Capture the cell that displays the provided text and extract its [x, y] central coordinate. 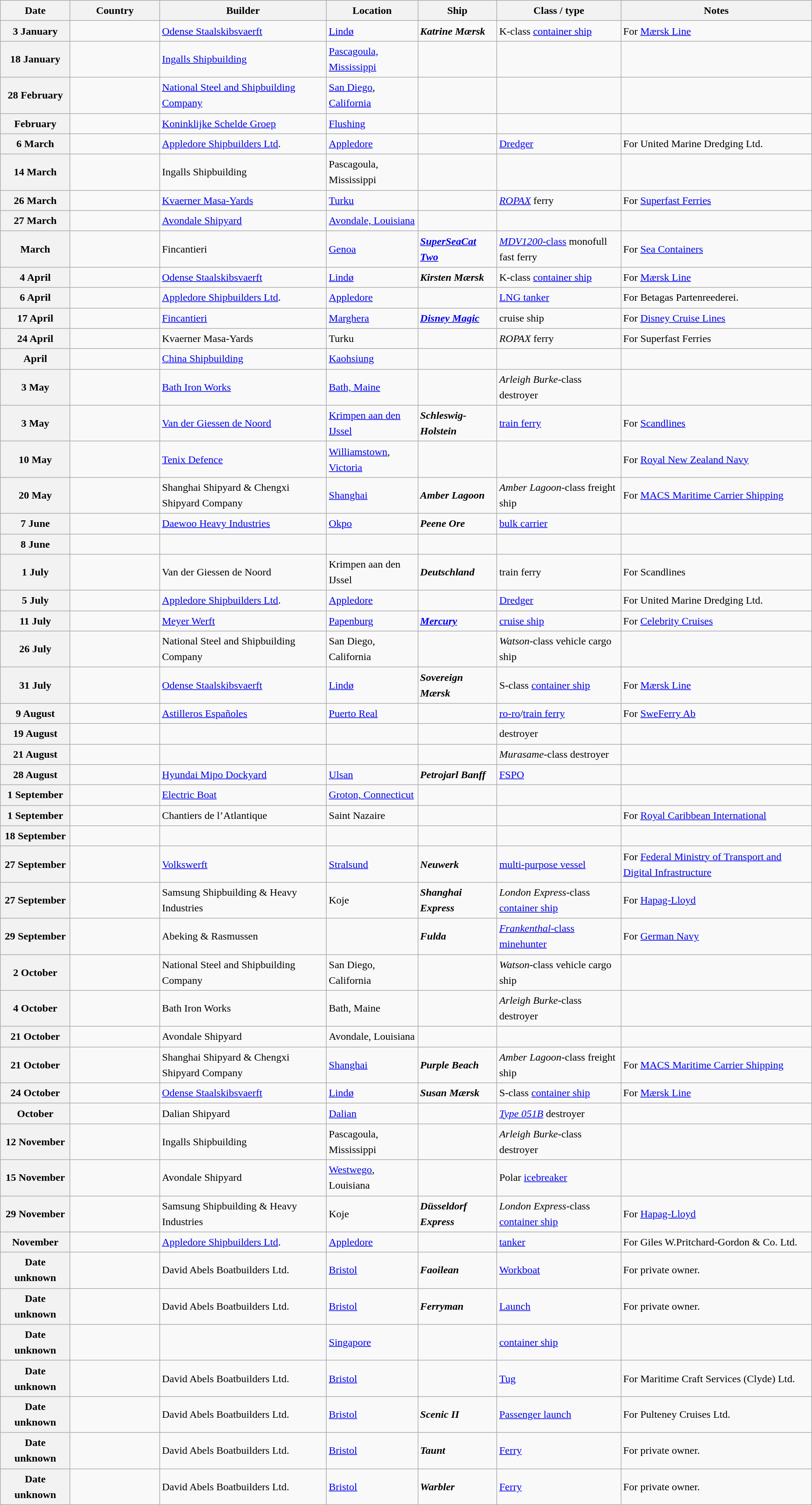
6 March [36, 144]
7 June [36, 523]
4 April [36, 277]
Petrojarl Banff [457, 775]
Astilleros Españoles [243, 713]
March [36, 249]
3 January [36, 31]
26 July [36, 649]
LNG tanker [559, 298]
6 April [36, 298]
October [36, 1114]
20 May [36, 496]
Peene Ore [457, 523]
Neuwerk [457, 864]
Taunt [457, 1450]
24 April [36, 338]
Groton, Connecticut [372, 795]
Notes [716, 10]
17 April [36, 319]
Location [372, 10]
Murasame-class destroyer [559, 754]
28 August [36, 775]
Flushing [372, 123]
Scenic II [457, 1415]
Katrine Mærsk [457, 31]
Mercury [457, 621]
2 October [36, 972]
Daewoo Heavy Industries [243, 523]
For Betagas Partenreederei. [716, 298]
Passenger launch [559, 1415]
For Sea Containers [716, 249]
Launch [559, 1306]
Sovereign Mærsk [457, 685]
Electric Boat [243, 795]
24 October [36, 1093]
Amber Lagoon [457, 496]
9 August [36, 713]
Ulsan [372, 775]
Deutschland [457, 572]
Singapore [372, 1343]
For German Navy [716, 937]
12 November [36, 1141]
18 January [36, 59]
Genoa [372, 249]
29 November [36, 1214]
1 July [36, 572]
28 February [36, 95]
Frankenthal-class minehunter [559, 937]
For Royal Caribbean International [716, 816]
For Maritime Craft Services (Clyde) Ltd. [716, 1378]
Class / type [559, 10]
5 July [36, 601]
Chantiers de l’Atlantique [243, 816]
ro-ro/train ferry [559, 713]
SuperSeaCat Two [457, 249]
For Giles W.Pritchard-Gordon & Co. Ltd. [716, 1242]
Tenix Defence [243, 459]
Ship [457, 10]
For Disney Cruise Lines [716, 319]
Koninklijke Schelde Groep [243, 123]
4 October [36, 1009]
For SweFerry Ab [716, 713]
Hyundai Mipo Dockyard [243, 775]
Kaohsiung [372, 359]
8 June [36, 544]
Type 051B destroyer [559, 1114]
Polar icebreaker [559, 1178]
tanker [559, 1242]
15 November [36, 1178]
Shanghai Express [457, 900]
Susan Mærsk [457, 1093]
MDV1200-class monofull fast ferry [559, 249]
China Shipbuilding [243, 359]
Papenburg [372, 621]
Disney Magic [457, 319]
27 March [36, 220]
Dalian [372, 1114]
FSPO [559, 775]
container ship [559, 1343]
Workboat [559, 1271]
April [36, 359]
For Celebrity Cruises [716, 621]
21 August [36, 754]
Schleswig-Holstein [457, 424]
destroyer [559, 733]
18 September [36, 836]
For Federal Ministry of Transport and Digital Infrastructure [716, 864]
Saint Nazaire [372, 816]
31 July [36, 685]
19 August [36, 733]
Kirsten Mærsk [457, 277]
14 March [36, 172]
Okpo [372, 523]
Meyer Werft [243, 621]
Country [115, 10]
Faoilean [457, 1271]
26 March [36, 200]
Purple Beach [457, 1065]
Ferryman [457, 1306]
February [36, 123]
Westwego, Louisiana [372, 1178]
29 September [36, 937]
Date [36, 10]
November [36, 1242]
bulk carrier [559, 523]
Puerto Real [372, 713]
Abeking & Rasmussen [243, 937]
Builder [243, 10]
Volkswerft [243, 864]
For Pulteney Cruises Ltd. [716, 1415]
Fulda [457, 937]
Düsseldorf Express [457, 1214]
11 July [36, 621]
Warbler [457, 1487]
10 May [36, 459]
multi-purpose vessel [559, 864]
Dalian Shipyard [243, 1114]
Stralsund [372, 864]
Williamstown, Victoria [372, 459]
Marghera [372, 319]
For Royal New Zealand Navy [716, 459]
Tug [559, 1378]
